Determine the (x, y) coordinate at the center of the cell enclosing the given text.  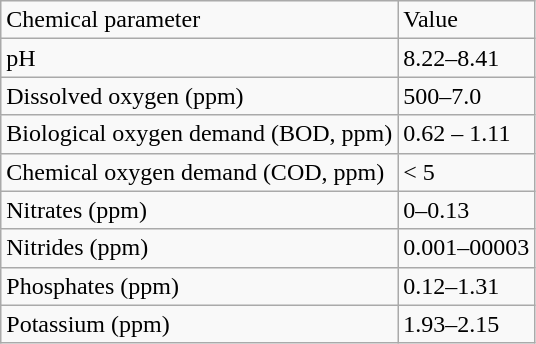
8.22–8.41 (466, 58)
0.12–1.31 (466, 286)
0–0.13 (466, 210)
1.93–2.15 (466, 324)
Nitrides (ppm) (200, 248)
pH (200, 58)
0.001–00003 (466, 248)
0.62 – 1.11 (466, 134)
Phosphates (ppm) (200, 286)
Dissolved oxygen (ppm) (200, 96)
Potassium (ppm) (200, 324)
500–7.0 (466, 96)
Biological oxygen demand (BOD, ppm) (200, 134)
Nitrates (ppm) (200, 210)
Chemical oxygen demand (COD, ppm) (200, 172)
Value (466, 20)
< 5 (466, 172)
Chemical parameter (200, 20)
